Search for the cell housing the specified text and yield its [x, y] center coordinate. 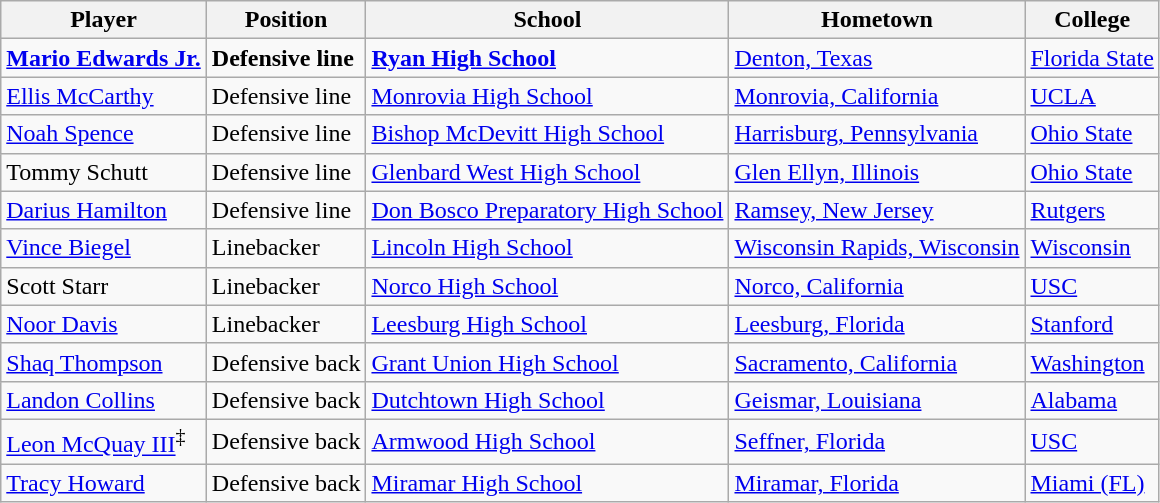
Vince Biegel [104, 248]
Position [286, 20]
Armwood High School [548, 442]
Washington [1092, 362]
Player [104, 20]
Mario Edwards Jr. [104, 58]
Miramar High School [548, 483]
Tommy Schutt [104, 172]
Noah Spence [104, 134]
Scott Starr [104, 286]
Ryan High School [548, 58]
Glenbard West High School [548, 172]
Harrisburg, Pennsylvania [877, 134]
Leon McQuay III‡ [104, 442]
UCLA [1092, 96]
Ellis McCarthy [104, 96]
Grant Union High School [548, 362]
Noor Davis [104, 324]
College [1092, 20]
Tracy Howard [104, 483]
Monrovia, California [877, 96]
Miramar, Florida [877, 483]
Leesburg, Florida [877, 324]
Ramsey, New Jersey [877, 210]
Lincoln High School [548, 248]
Dutchtown High School [548, 400]
Norco High School [548, 286]
Wisconsin [1092, 248]
Denton, Texas [877, 58]
Florida State [1092, 58]
Seffner, Florida [877, 442]
Leesburg High School [548, 324]
Sacramento, California [877, 362]
Miami (FL) [1092, 483]
School [548, 20]
Landon Collins [104, 400]
Rutgers [1092, 210]
Hometown [877, 20]
Wisconsin Rapids, Wisconsin [877, 248]
Stanford [1092, 324]
Monrovia High School [548, 96]
Don Bosco Preparatory High School [548, 210]
Bishop McDevitt High School [548, 134]
Darius Hamilton [104, 210]
Shaq Thompson [104, 362]
Geismar, Louisiana [877, 400]
Norco, California [877, 286]
Glen Ellyn, Illinois [877, 172]
Alabama [1092, 400]
